Determine the [x, y] coordinate at the center of the cell enclosing the given text.  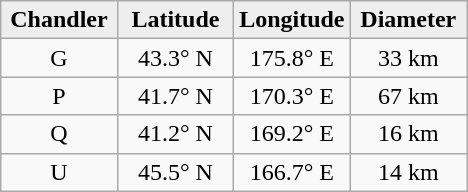
U [59, 172]
166.7° E [292, 172]
43.3° N [175, 58]
16 km [408, 134]
G [59, 58]
P [59, 96]
33 km [408, 58]
41.2° N [175, 134]
Diameter [408, 20]
170.3° E [292, 96]
Latitude [175, 20]
67 km [408, 96]
Q [59, 134]
45.5° N [175, 172]
41.7° N [175, 96]
Longitude [292, 20]
169.2° E [292, 134]
14 km [408, 172]
175.8° E [292, 58]
Chandler [59, 20]
